Detect which cell encompasses the target text, then output its [x, y] center coordinate. 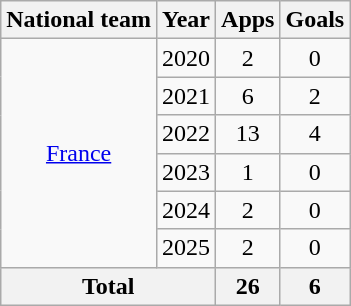
13 [248, 134]
Total [108, 286]
2022 [186, 134]
1 [248, 172]
2023 [186, 172]
2020 [186, 58]
26 [248, 286]
4 [315, 134]
2025 [186, 248]
France [79, 153]
2021 [186, 96]
Year [186, 20]
Apps [248, 20]
2024 [186, 210]
National team [79, 20]
Goals [315, 20]
